For the text-containing cell, return its midpoint in [x, y] coordinate format. 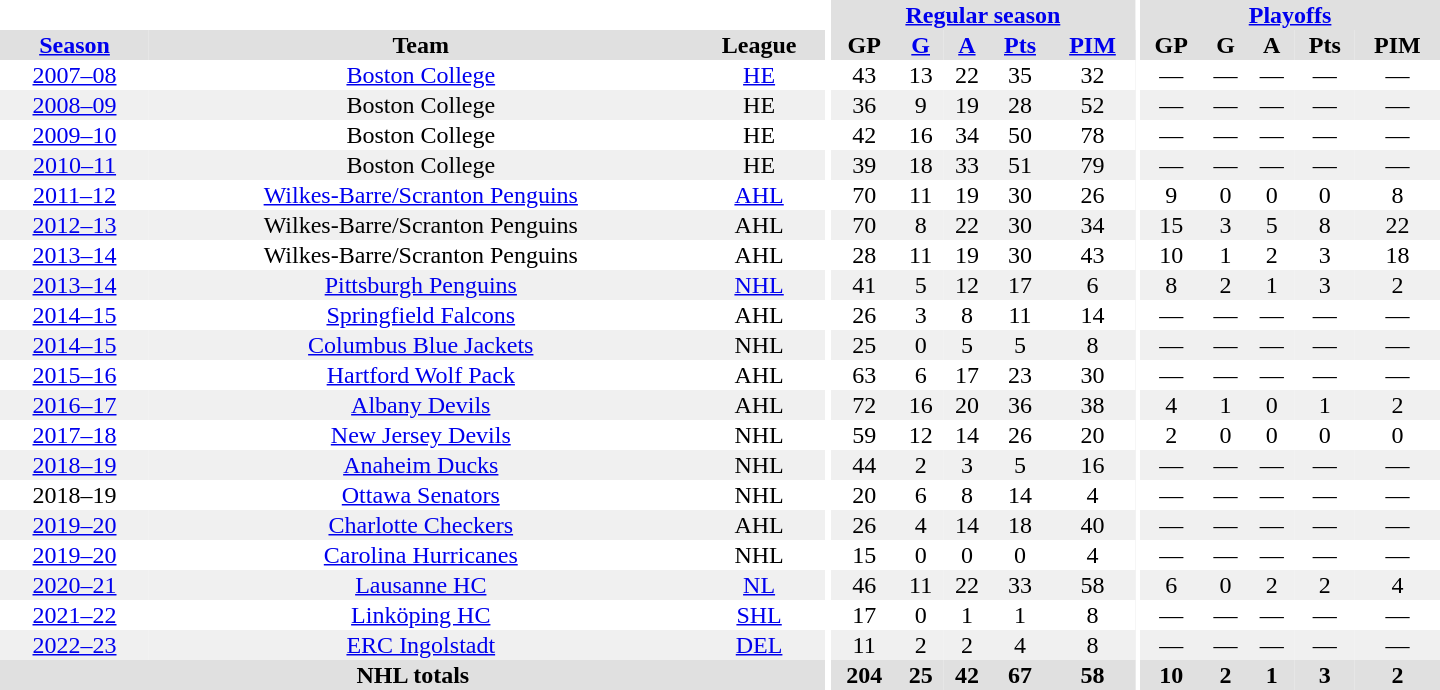
Lausanne HC [421, 585]
Team [421, 45]
SHL [760, 615]
Pittsburgh Penguins [421, 285]
78 [1092, 135]
13 [921, 75]
Charlotte Checkers [421, 525]
59 [864, 435]
League [760, 45]
2012–13 [74, 225]
41 [864, 285]
50 [1020, 135]
35 [1020, 75]
32 [1092, 75]
79 [1092, 165]
Linköping HC [421, 615]
NHL totals [413, 675]
Ottawa Senators [421, 495]
2017–18 [74, 435]
Springfield Falcons [421, 315]
Regular season [983, 15]
72 [864, 405]
51 [1020, 165]
2015–16 [74, 375]
2016–17 [74, 405]
38 [1092, 405]
2008–09 [74, 105]
Season [74, 45]
Anaheim Ducks [421, 465]
2009–10 [74, 135]
2020–21 [74, 585]
Albany Devils [421, 405]
New Jersey Devils [421, 435]
52 [1092, 105]
2022–23 [74, 645]
Playoffs [1290, 15]
204 [864, 675]
23 [1020, 375]
Columbus Blue Jackets [421, 345]
Carolina Hurricanes [421, 555]
DEL [760, 645]
39 [864, 165]
2010–11 [74, 165]
NL [760, 585]
ERC Ingolstadt [421, 645]
67 [1020, 675]
2007–08 [74, 75]
2011–12 [74, 195]
46 [864, 585]
2021–22 [74, 615]
Hartford Wolf Pack [421, 375]
40 [1092, 525]
63 [864, 375]
44 [864, 465]
